Identify which cell holds the provided text, then report its (X, Y) central coordinate. 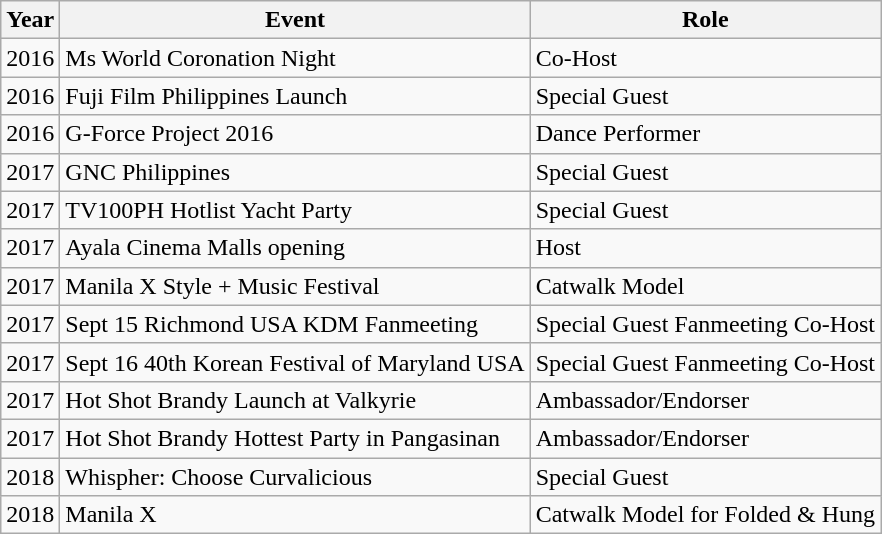
Event (295, 20)
Role (705, 20)
Sept 16 40th Korean Festival of Maryland USA (295, 362)
Hot Shot Brandy Launch at Valkyrie (295, 400)
Manila X Style + Music Festival (295, 286)
Year (30, 20)
Fuji Film Philippines Launch (295, 96)
Hot Shot Brandy Hottest Party in Pangasinan (295, 438)
TV100PH Hotlist Yacht Party (295, 210)
Dance Performer (705, 134)
Co-Host (705, 58)
Catwalk Model (705, 286)
Ms World Coronation Night (295, 58)
Ayala Cinema Malls opening (295, 248)
Catwalk Model for Folded & Hung (705, 515)
Manila X (295, 515)
G-Force Project 2016 (295, 134)
GNC Philippines (295, 172)
Whispher: Choose Curvalicious (295, 477)
Sept 15 Richmond USA KDM Fanmeeting (295, 324)
Host (705, 248)
